Provide the (X, Y) coordinate of the cell's center where the given text is located.  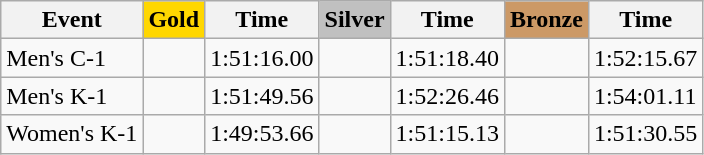
1:51:15.13 (447, 134)
Gold (174, 20)
1:51:16.00 (262, 58)
1:52:26.46 (447, 96)
Women's K-1 (72, 134)
Event (72, 20)
Silver (354, 20)
Bronze (546, 20)
1:51:18.40 (447, 58)
Men's C-1 (72, 58)
1:51:30.55 (645, 134)
Men's K-1 (72, 96)
1:49:53.66 (262, 134)
1:52:15.67 (645, 58)
1:54:01.11 (645, 96)
1:51:49.56 (262, 96)
